Identify which cell holds the provided text, then report its [x, y] central coordinate. 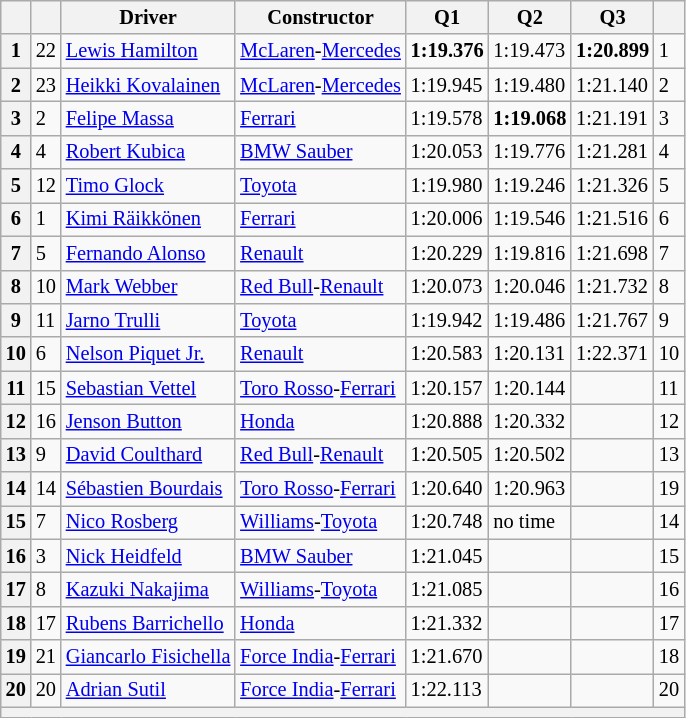
1:22.371 [612, 354]
1:19.480 [530, 85]
Q3 [612, 17]
Jenson Button [148, 421]
1:21.332 [448, 623]
1:20.046 [530, 287]
1:20.502 [530, 455]
1:19.068 [530, 118]
Sébastien Bourdais [148, 489]
1:22.113 [448, 690]
Fernando Alonso [148, 253]
Adrian Sutil [148, 690]
1:19.473 [530, 51]
1:19.776 [530, 152]
1:20.157 [448, 388]
Nelson Piquet Jr. [148, 354]
Nico Rosberg [148, 522]
Constructor [320, 17]
1:21.326 [612, 186]
Kimi Räikkönen [148, 219]
1:19.546 [530, 219]
1:21.732 [612, 287]
1:19.376 [448, 51]
Q2 [530, 17]
1:21.767 [612, 320]
1:19.980 [448, 186]
1:20.144 [530, 388]
Kazuki Nakajima [148, 589]
1:20.963 [530, 489]
1:21.670 [448, 657]
Giancarlo Fisichella [148, 657]
Lewis Hamilton [148, 51]
23 [46, 85]
1:20.640 [448, 489]
21 [46, 657]
1:19.578 [448, 118]
1:19.486 [530, 320]
1:19.246 [530, 186]
1:21.516 [612, 219]
Mark Webber [148, 287]
1:19.942 [448, 320]
Felipe Massa [148, 118]
1:20.229 [448, 253]
Driver [148, 17]
1:21.191 [612, 118]
1:21.281 [612, 152]
Sebastian Vettel [148, 388]
David Coulthard [148, 455]
1:21.085 [448, 589]
Timo Glock [148, 186]
1:21.698 [612, 253]
1:21.045 [448, 556]
1:20.899 [612, 51]
Nick Heidfeld [148, 556]
1:20.505 [448, 455]
1:19.945 [448, 85]
1:19.816 [530, 253]
1:20.073 [448, 287]
Q1 [448, 17]
Heikki Kovalainen [148, 85]
1:20.888 [448, 421]
1:20.131 [530, 354]
22 [46, 51]
Robert Kubica [148, 152]
1:21.140 [612, 85]
1:20.332 [530, 421]
Rubens Barrichello [148, 623]
Jarno Trulli [148, 320]
1:20.006 [448, 219]
no time [530, 522]
1:20.053 [448, 152]
1:20.583 [448, 354]
1:20.748 [448, 522]
